For the text-containing cell, return its midpoint in [X, Y] coordinate format. 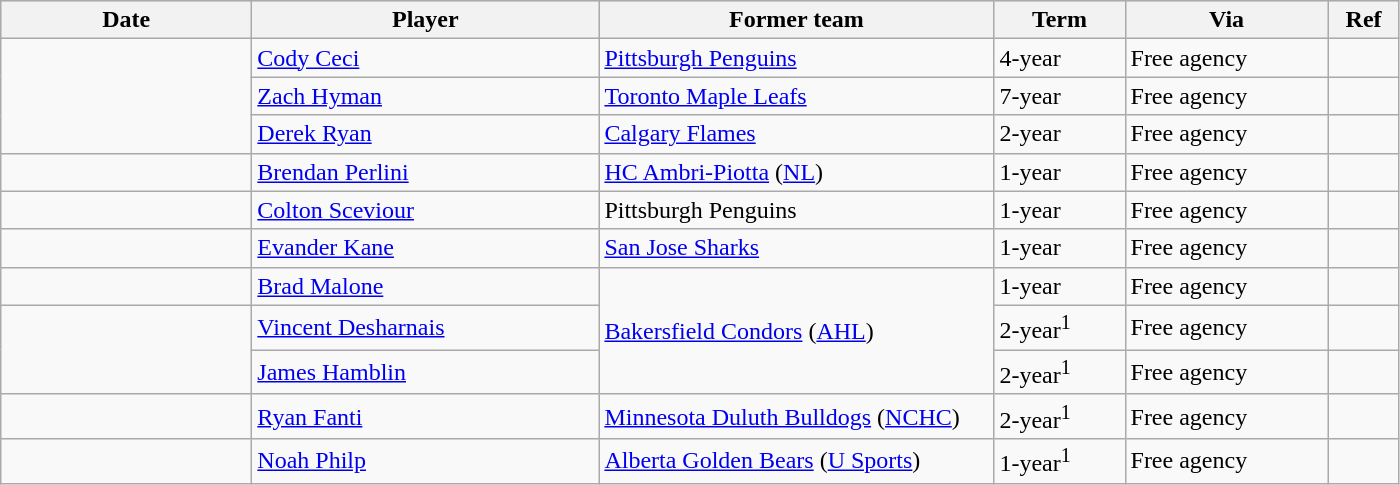
Minnesota Duluth Bulldogs (NCHC) [796, 416]
Via [1226, 20]
James Hamblin [426, 372]
Term [1060, 20]
San Jose Sharks [796, 248]
Bakersfield Condors (AHL) [796, 330]
Derek Ryan [426, 134]
HC Ambri-Piotta (NL) [796, 172]
4-year [1060, 58]
Toronto Maple Leafs [796, 96]
Zach Hyman [426, 96]
Date [126, 20]
Noah Philp [426, 462]
2-year [1060, 134]
Ref [1364, 20]
7-year [1060, 96]
Brendan Perlini [426, 172]
Former team [796, 20]
Cody Ceci [426, 58]
Calgary Flames [796, 134]
Vincent Desharnais [426, 328]
Colton Sceviour [426, 210]
Ryan Fanti [426, 416]
Evander Kane [426, 248]
Alberta Golden Bears (U Sports) [796, 462]
Player [426, 20]
Brad Malone [426, 286]
1-year1 [1060, 462]
